Find where the given text appears and provide that cell's center as [x, y] coordinate. 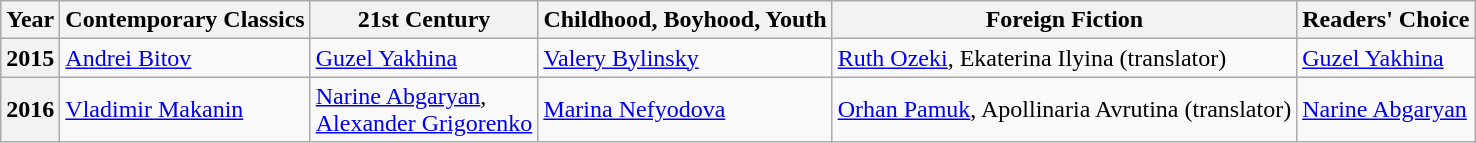
Childhood, Boyhood, Youth [685, 20]
Year [30, 20]
Foreign Fiction [1064, 20]
2015 [30, 58]
Contemporary Classics [185, 20]
Ruth Ozeki, Ekaterina Ilyina (translator) [1064, 58]
Orhan Pamuk, Apollinaria Avrutina (translator) [1064, 110]
Narine Abgaryan,Alexander Grigorenko [424, 110]
Andrei Bitov [185, 58]
Marina Nefyodova [685, 110]
2016 [30, 110]
21st Century [424, 20]
Valery Bylinsky [685, 58]
Narine Abgaryan [1386, 110]
Vladimir Makanin [185, 110]
Readers' Choice [1386, 20]
